Find where the given text appears and provide that cell's center as (x, y) coordinate. 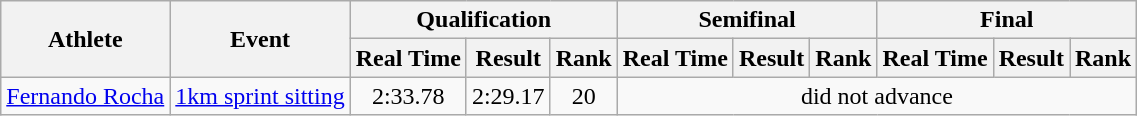
Fernando Rocha (86, 96)
Semifinal (747, 20)
did not advance (876, 96)
2:33.78 (408, 96)
Event (260, 39)
20 (584, 96)
2:29.17 (508, 96)
Final (1007, 20)
1km sprint sitting (260, 96)
Athlete (86, 39)
Qualification (484, 20)
